Determine the (x, y) coordinate at the center of the cell enclosing the given text.  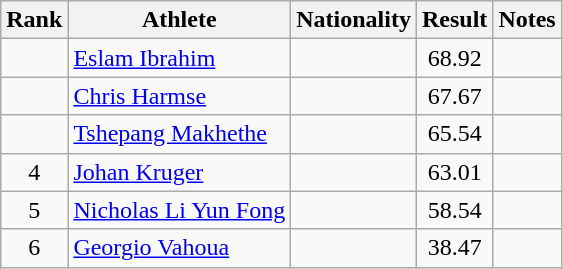
Nationality (354, 20)
Chris Harmse (180, 96)
Athlete (180, 20)
4 (34, 172)
Rank (34, 20)
Result (454, 20)
6 (34, 248)
38.47 (454, 248)
Eslam Ibrahim (180, 58)
58.54 (454, 210)
63.01 (454, 172)
65.54 (454, 134)
Tshepang Makhethe (180, 134)
Johan Kruger (180, 172)
67.67 (454, 96)
5 (34, 210)
Nicholas Li Yun Fong (180, 210)
Georgio Vahoua (180, 248)
68.92 (454, 58)
Notes (527, 20)
